Return the (X, Y) coordinate for the center point of the cell that contains the specified text.  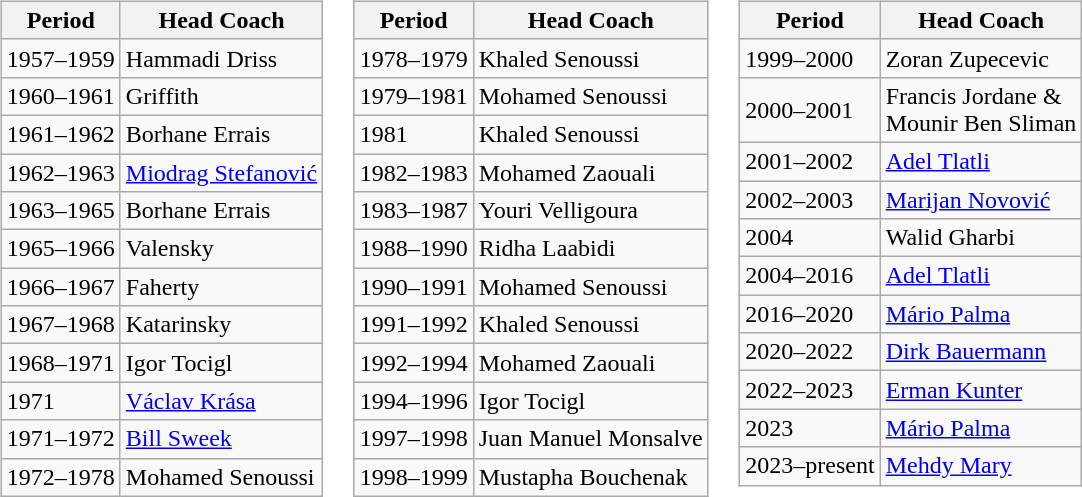
2023 (810, 428)
1972–1978 (60, 477)
1992–1994 (414, 363)
1994–1996 (414, 401)
1982–1983 (414, 173)
Katarinsky (221, 325)
1997–1998 (414, 439)
Valensky (221, 249)
1960–1961 (60, 96)
Mehdy Mary (981, 466)
1962–1963 (60, 173)
1963–1965 (60, 211)
Francis Jordane & Mounir Ben Sliman (981, 110)
Ridha Laabidi (590, 249)
2004–2016 (810, 276)
1971–1972 (60, 439)
Faherty (221, 287)
1961–1962 (60, 134)
1991–1992 (414, 325)
2023–present (810, 466)
Mustapha Bouchenak (590, 477)
Dirk Bauermann (981, 352)
2001–2002 (810, 161)
2016–2020 (810, 314)
1981 (414, 134)
Youri Velligoura (590, 211)
2004 (810, 238)
Marijan Novović (981, 199)
Griffith (221, 96)
1983–1987 (414, 211)
Hammadi Driss (221, 58)
1967–1968 (60, 325)
1957–1959 (60, 58)
Václav Krása (221, 401)
2022–2023 (810, 390)
Miodrag Stefanović (221, 173)
1998–1999 (414, 477)
1968–1971 (60, 363)
2020–2022 (810, 352)
Walid Gharbi (981, 238)
Juan Manuel Monsalve (590, 439)
2000–2001 (810, 110)
1965–1966 (60, 249)
1999–2000 (810, 58)
1988–1990 (414, 249)
2002–2003 (810, 199)
Erman Kunter (981, 390)
1971 (60, 401)
1990–1991 (414, 287)
Zoran Zupecevic (981, 58)
Bill Sweek (221, 439)
1978–1979 (414, 58)
1979–1981 (414, 96)
1966–1967 (60, 287)
